Detect which cell encompasses the target text, then output its (X, Y) center coordinate. 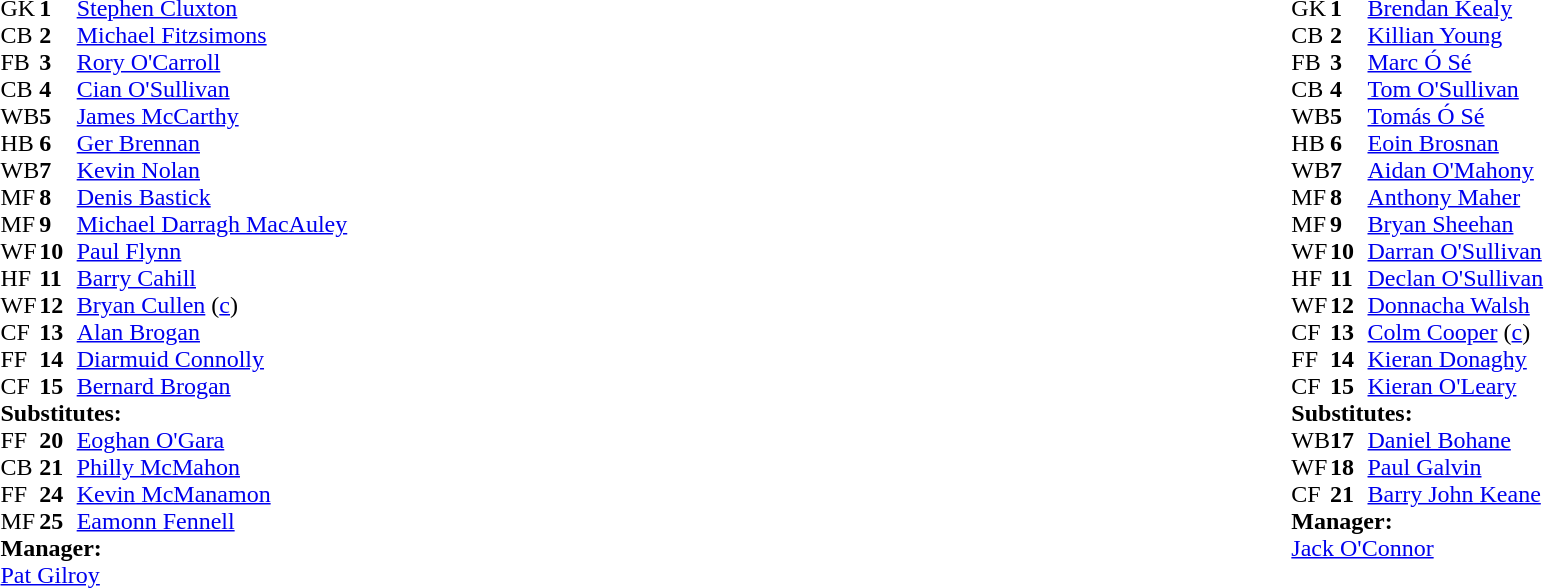
Bryan Cullen (c) (212, 306)
Alan Brogan (212, 332)
Paul Galvin (1456, 468)
20 (58, 440)
Rory O'Carroll (212, 62)
Killian Young (1456, 36)
Darran O'Sullivan (1456, 252)
Daniel Bohane (1456, 440)
Eoin Brosnan (1456, 144)
Aidan O'Mahony (1456, 170)
Kieran O'Leary (1456, 386)
Barry John Keane (1456, 494)
Barry Cahill (212, 278)
Eamonn Fennell (212, 522)
24 (58, 494)
Kevin Nolan (212, 170)
Philly McMahon (212, 468)
Marc Ó Sé (1456, 62)
Ger Brennan (212, 144)
Cian O'Sullivan (212, 90)
Diarmuid Connolly (212, 360)
Anthony Maher (1456, 198)
17 (1349, 440)
Bryan Sheehan (1456, 224)
25 (58, 522)
Declan O'Sullivan (1456, 278)
Michael Fitzsimons (212, 36)
Tom O'Sullivan (1456, 90)
Kieran Donaghy (1456, 360)
Paul Flynn (212, 252)
Michael Darragh MacAuley (212, 224)
Denis Bastick (212, 198)
Donnacha Walsh (1456, 306)
Jack O'Connor (1417, 548)
Bernard Brogan (212, 386)
18 (1349, 468)
Tomás Ó Sé (1456, 116)
Eoghan O'Gara (212, 440)
Colm Cooper (c) (1456, 332)
Kevin McManamon (212, 494)
James McCarthy (212, 116)
